Provide the [x, y] coordinate of the cell's center where the given text is located.  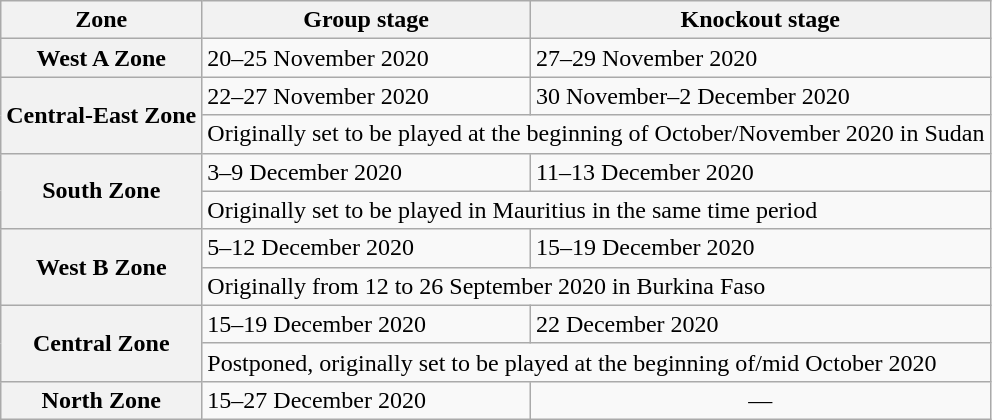
Central Zone [102, 343]
15–27 December 2020 [366, 400]
27–29 November 2020 [760, 58]
South Zone [102, 191]
West B Zone [102, 267]
3–9 December 2020 [366, 172]
Originally set to be played in Mauritius in the same time period [596, 210]
— [760, 400]
Originally set to be played at the beginning of October/November 2020 in Sudan [596, 134]
Zone [102, 20]
Postponed, originally set to be played at the beginning of/mid October 2020 [596, 362]
Central-East Zone [102, 115]
Group stage [366, 20]
West A Zone [102, 58]
30 November–2 December 2020 [760, 96]
North Zone [102, 400]
5–12 December 2020 [366, 248]
Originally from 12 to 26 September 2020 in Burkina Faso [596, 286]
11–13 December 2020 [760, 172]
22–27 November 2020 [366, 96]
Knockout stage [760, 20]
22 December 2020 [760, 324]
20–25 November 2020 [366, 58]
